Return (x, y) of the center of cell containing provided text 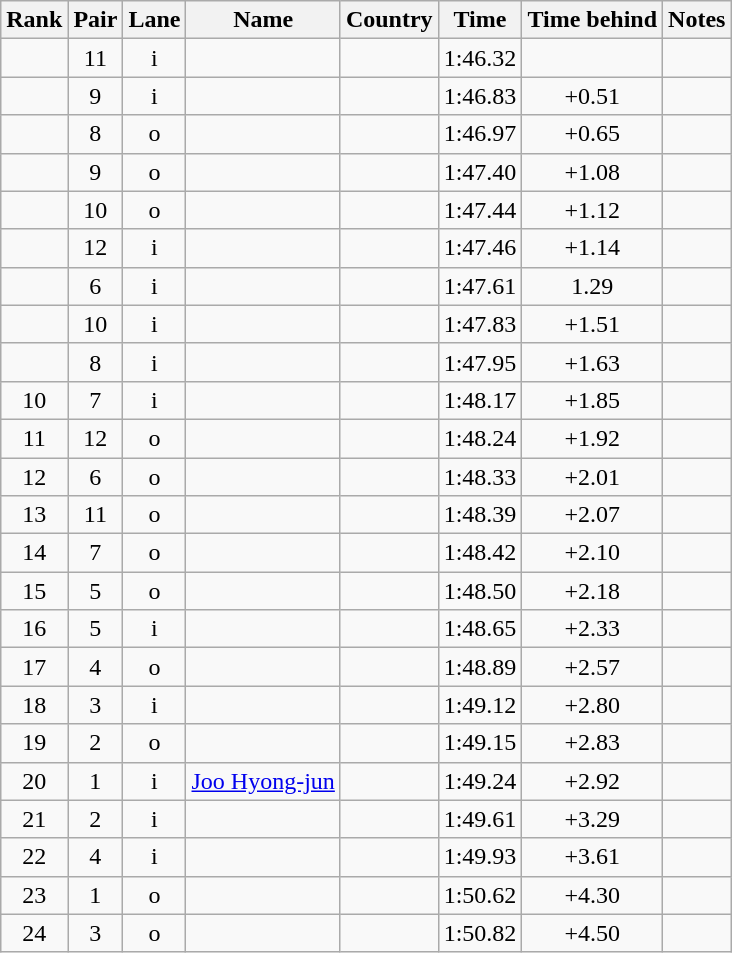
1:49.24 (480, 781)
+3.61 (592, 857)
+2.80 (592, 705)
Time (480, 20)
1:48.65 (480, 629)
Joo Hyong-jun (263, 781)
+1.85 (592, 400)
Time behind (592, 20)
+1.14 (592, 248)
1:50.62 (480, 895)
1.29 (592, 286)
+3.29 (592, 819)
23 (34, 895)
1:47.44 (480, 210)
+2.92 (592, 781)
+1.08 (592, 172)
1:49.61 (480, 819)
+2.57 (592, 667)
Country (389, 20)
+2.83 (592, 743)
+2.07 (592, 515)
21 (34, 819)
+4.50 (592, 933)
1:46.97 (480, 134)
Rank (34, 20)
1:48.33 (480, 477)
13 (34, 515)
+4.30 (592, 895)
1:49.15 (480, 743)
1:48.39 (480, 515)
15 (34, 591)
1:47.40 (480, 172)
1:48.24 (480, 438)
+1.92 (592, 438)
16 (34, 629)
22 (34, 857)
1:49.93 (480, 857)
+0.65 (592, 134)
18 (34, 705)
Notes (697, 20)
1:48.50 (480, 591)
20 (34, 781)
1:48.42 (480, 553)
1:50.82 (480, 933)
+1.51 (592, 324)
1:47.61 (480, 286)
1:47.95 (480, 362)
19 (34, 743)
1:46.32 (480, 58)
1:48.17 (480, 400)
+1.12 (592, 210)
+2.33 (592, 629)
17 (34, 667)
+2.18 (592, 591)
24 (34, 933)
+2.10 (592, 553)
Lane (154, 20)
1:46.83 (480, 96)
14 (34, 553)
+1.63 (592, 362)
Name (263, 20)
1:49.12 (480, 705)
+0.51 (592, 96)
+2.01 (592, 477)
1:48.89 (480, 667)
1:47.46 (480, 248)
Pair (96, 20)
1:47.83 (480, 324)
